Scan for the cell matching the given text and deliver its [X, Y] coordinate at center. 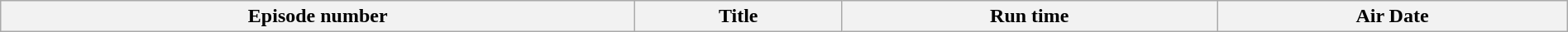
Title [739, 16]
Run time [1030, 16]
Episode number [318, 16]
Air Date [1393, 16]
